Extract the (x, y) coordinate from the center of the cell holding the provided text.  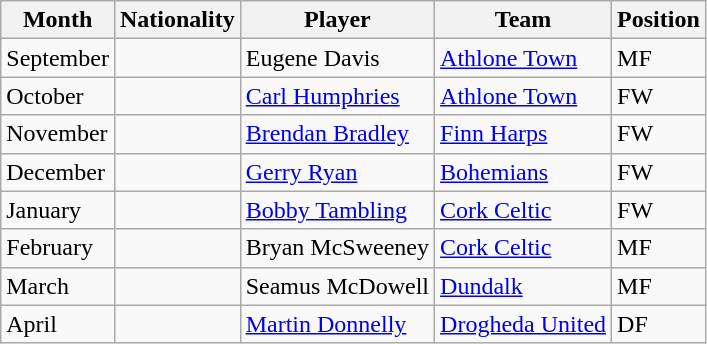
Player (337, 20)
November (58, 134)
Drogheda United (524, 324)
Dundalk (524, 286)
March (58, 286)
December (58, 172)
Bryan McSweeney (337, 248)
Gerry Ryan (337, 172)
Nationality (177, 20)
Martin Donnelly (337, 324)
September (58, 58)
Team (524, 20)
Seamus McDowell (337, 286)
October (58, 96)
January (58, 210)
Finn Harps (524, 134)
DF (659, 324)
Month (58, 20)
Eugene Davis (337, 58)
February (58, 248)
Bobby Tambling (337, 210)
Position (659, 20)
Brendan Bradley (337, 134)
Bohemians (524, 172)
April (58, 324)
Carl Humphries (337, 96)
